Pinpoint the cell where the given text exists, returning its [X, Y] midpoint coordinate. 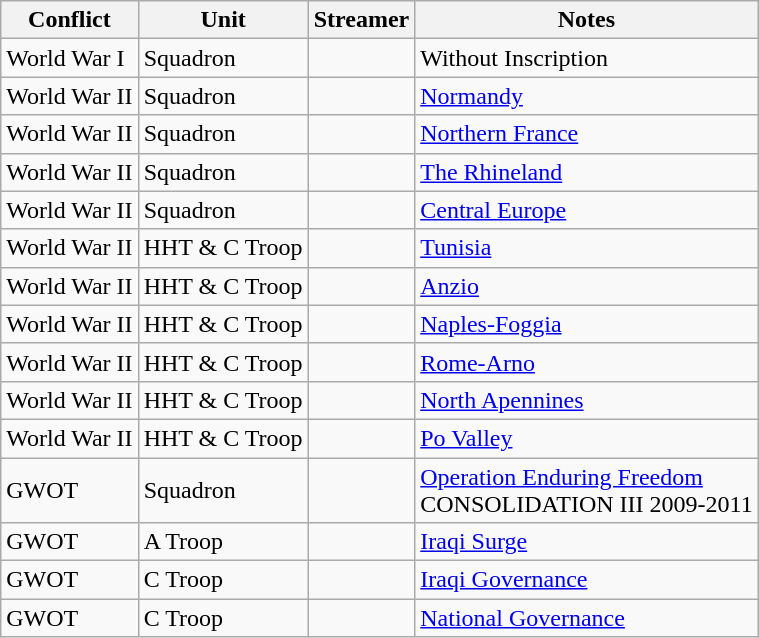
Northern France [586, 134]
Iraqi Surge [586, 542]
Po Valley [586, 438]
Iraqi Governance [586, 580]
Tunisia [586, 248]
Central Europe [586, 210]
A Troop [223, 542]
Streamer [362, 20]
North Apennines [586, 400]
Normandy [586, 96]
Anzio [586, 286]
The Rhineland [586, 172]
Conflict [70, 20]
Rome-Arno [586, 362]
Unit [223, 20]
World War I [70, 58]
Without Inscription [586, 58]
Notes [586, 20]
Operation Enduring Freedom CONSOLIDATION III 2009-2011 [586, 490]
Naples-Foggia [586, 324]
National Governance [586, 618]
